For the text-containing cell, return its midpoint in (x, y) coordinate format. 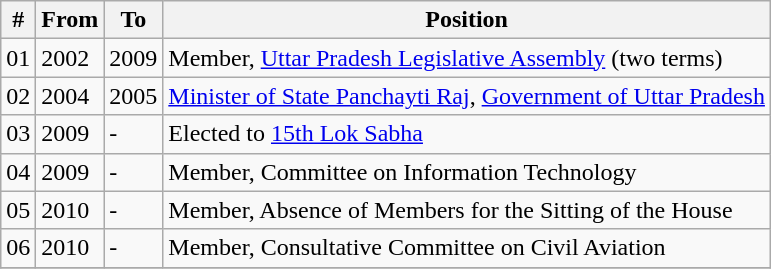
Member, Uttar Pradesh Legislative Assembly (two terms) (467, 58)
02 (18, 96)
To (134, 20)
Elected to 15th Lok Sabha (467, 134)
Member, Consultative Committee on Civil Aviation (467, 248)
Minister of State Panchayti Raj, Government of Uttar Pradesh (467, 96)
Position (467, 20)
03 (18, 134)
2002 (70, 58)
04 (18, 172)
06 (18, 248)
# (18, 20)
2004 (70, 96)
Member, Absence of Members for the Sitting of the House (467, 210)
01 (18, 58)
From (70, 20)
05 (18, 210)
Member, Committee on Information Technology (467, 172)
2005 (134, 96)
